Provide the [X, Y] coordinate of the cell's center where the given text is located.  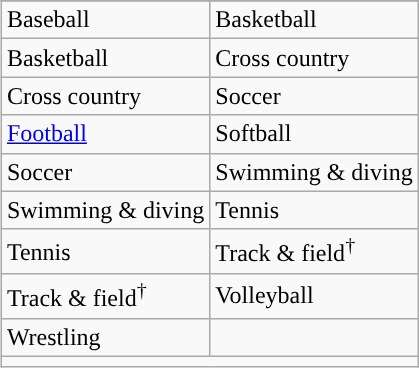
Softball [314, 134]
Wrestling [105, 337]
Baseball [105, 20]
Volleyball [314, 296]
Football [105, 134]
